Search for the cell housing the specified text and yield its [X, Y] center coordinate. 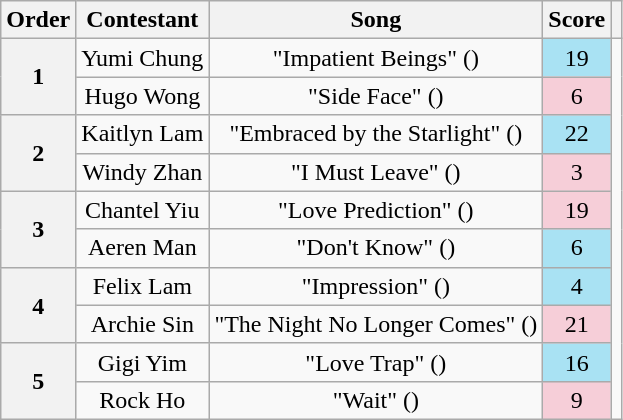
"Wait" () [376, 400]
Hugo Wong [142, 96]
"I Must Leave" () [376, 172]
Archie Sin [142, 324]
Score [577, 20]
Gigi Yim [142, 362]
Aeren Man [142, 248]
21 [577, 324]
16 [577, 362]
"Impression" () [376, 286]
Chantel Yiu [142, 210]
"Love Trap" () [376, 362]
22 [577, 134]
Yumi Chung [142, 58]
Contestant [142, 20]
1 [38, 77]
Windy Zhan [142, 172]
Kaitlyn Lam [142, 134]
5 [38, 381]
2 [38, 153]
Felix Lam [142, 286]
"The Night No Longer Comes" () [376, 324]
Rock Ho [142, 400]
Song [376, 20]
"Impatient Beings" () [376, 58]
9 [577, 400]
"Love Prediction" () [376, 210]
Order [38, 20]
"Side Face" () [376, 96]
"Don't Know" () [376, 248]
"Embraced by the Starlight" () [376, 134]
